Search for the cell housing the specified text and yield its (X, Y) center coordinate. 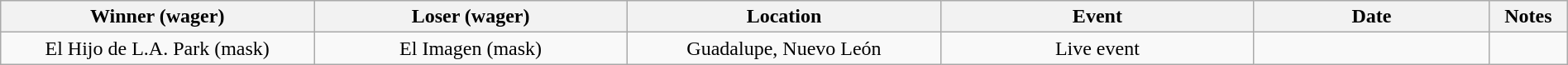
El Hijo de L.A. Park (mask) (157, 48)
Notes (1528, 17)
Live event (1097, 48)
Event (1097, 17)
Location (784, 17)
El Imagen (mask) (471, 48)
Guadalupe, Nuevo León (784, 48)
Date (1371, 17)
Winner (wager) (157, 17)
Loser (wager) (471, 17)
